Output the [x, y] coordinate of the center of the cell containing the given text.  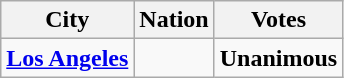
Unanimous [278, 58]
City [68, 20]
Nation [174, 20]
Votes [278, 20]
Los Angeles [68, 58]
